Pinpoint the cell where the given text exists, returning its [x, y] midpoint coordinate. 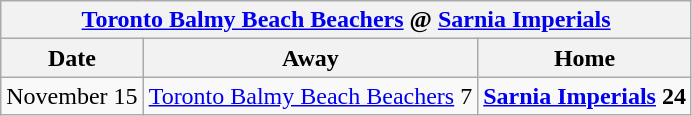
Away [310, 58]
Home [585, 58]
November 15 [72, 96]
Sarnia Imperials 24 [585, 96]
Date [72, 58]
Toronto Balmy Beach Beachers 7 [310, 96]
Toronto Balmy Beach Beachers @ Sarnia Imperials [346, 20]
